Scan for the cell matching the given text and deliver its [X, Y] coordinate at center. 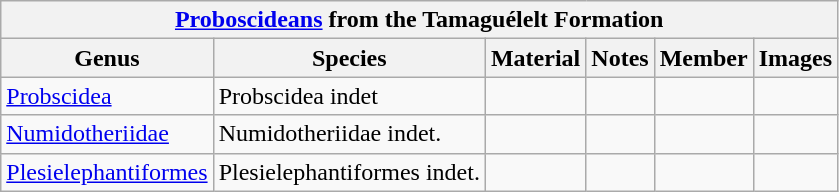
Notes [620, 58]
Images [795, 58]
Member [704, 58]
Proboscideans from the Tamaguélelt Formation [420, 20]
Genus [107, 58]
Material [535, 58]
Probscidea [107, 96]
Plesielephantiformes [107, 172]
Numidotheriidae indet. [349, 134]
Probscidea indet [349, 96]
Plesielephantiformes indet. [349, 172]
Species [349, 58]
Numidotheriidae [107, 134]
